Detect which cell encompasses the target text, then output its (x, y) center coordinate. 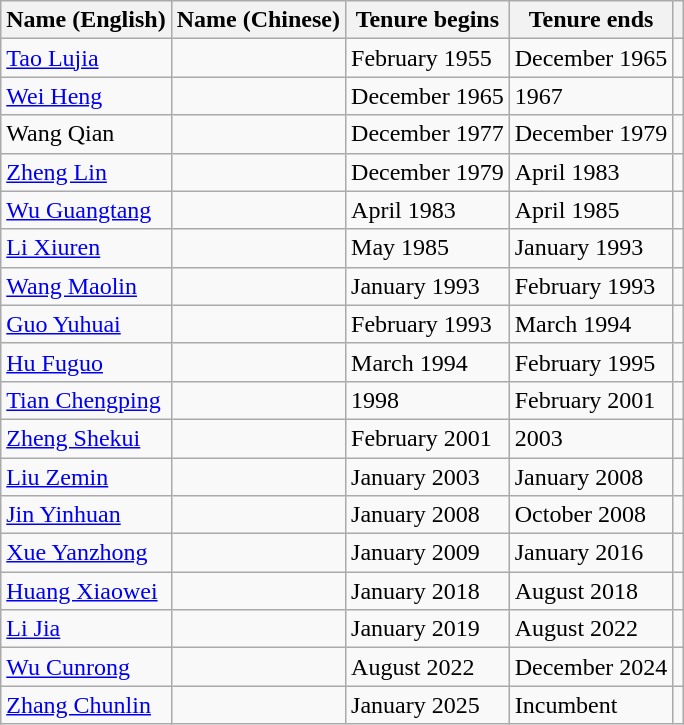
April 1985 (591, 210)
Li Jia (86, 629)
Li Xiuren (86, 248)
January 2025 (428, 705)
Incumbent (591, 705)
Tian Chengping (86, 400)
January 2016 (591, 553)
January 2019 (428, 629)
Wang Qian (86, 134)
August 2018 (591, 591)
December 2024 (591, 667)
Name (English) (86, 20)
Wang Maolin (86, 286)
December 1977 (428, 134)
February 1955 (428, 58)
Wei Heng (86, 96)
Zheng Lin (86, 172)
Name (Chinese) (258, 20)
Hu Fuguo (86, 362)
Tenure begins (428, 20)
January 2003 (428, 477)
2003 (591, 438)
February 1995 (591, 362)
January 2018 (428, 591)
1998 (428, 400)
Zhang Chunlin (86, 705)
Tao Lujia (86, 58)
Jin Yinhuan (86, 515)
Wu Cunrong (86, 667)
Tenure ends (591, 20)
October 2008 (591, 515)
January 2009 (428, 553)
Wu Guangtang (86, 210)
Zheng Shekui (86, 438)
Xue Yanzhong (86, 553)
1967 (591, 96)
Huang Xiaowei (86, 591)
May 1985 (428, 248)
Guo Yuhuai (86, 324)
Liu Zemin (86, 477)
